Scan for the cell matching the given text and deliver its (X, Y) coordinate at center. 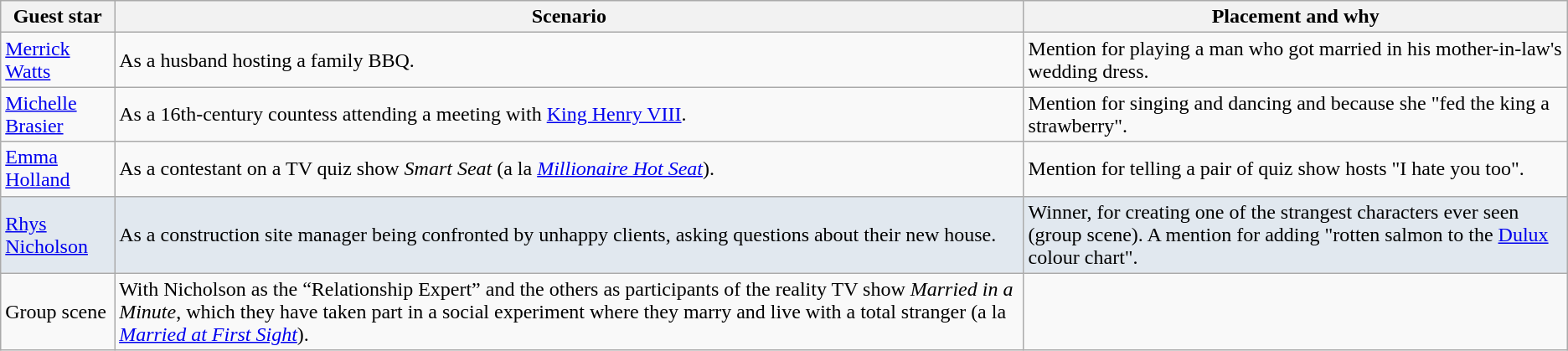
Winner, for creating one of the strangest characters ever seen (group scene). A mention for adding "rotten salmon to the Dulux colour chart". (1295, 235)
As a husband hosting a family BBQ. (570, 60)
As a construction site manager being confronted by unhappy clients, asking questions about their new house. (570, 235)
Mention for playing a man who got married in his mother-in-law's wedding dress. (1295, 60)
Mention for singing and dancing and because she "fed the king a strawberry". (1295, 114)
Guest star (58, 17)
Mention for telling a pair of quiz show hosts "I hate you too". (1295, 169)
As a 16th-century countess attending a meeting with King Henry VIII. (570, 114)
Group scene (58, 312)
Emma Holland (58, 169)
Michelle Brasier (58, 114)
Scenario (570, 17)
Placement and why (1295, 17)
As a contestant on a TV quiz show Smart Seat (a la Millionaire Hot Seat). (570, 169)
Merrick Watts (58, 60)
Rhys Nicholson (58, 235)
